Identify which cell holds the provided text, then report its (x, y) central coordinate. 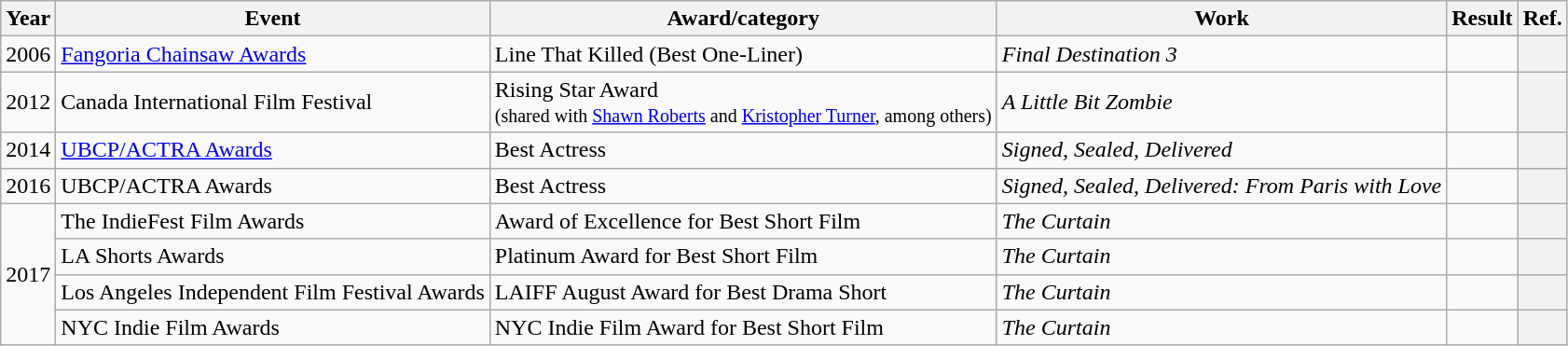
2017 (28, 274)
LAIFF August Award for Best Drama Short (743, 292)
Result (1482, 19)
Award of Excellence for Best Short Film (743, 221)
Final Destination 3 (1221, 54)
Signed, Sealed, Delivered (1221, 150)
Canada International Film Festival (272, 103)
Event (272, 19)
LA Shorts Awards (272, 256)
NYC Indie Film Award for Best Short Film (743, 327)
NYC Indie Film Awards (272, 327)
Platinum Award for Best Short Film (743, 256)
2016 (28, 186)
Year (28, 19)
2012 (28, 103)
Rising Star Award(shared with Shawn Roberts and Kristopher Turner, among others) (743, 103)
Ref. (1542, 19)
Line That Killed (Best One-Liner) (743, 54)
Los Angeles Independent Film Festival Awards (272, 292)
Work (1221, 19)
A Little Bit Zombie (1221, 103)
The IndieFest Film Awards (272, 221)
2014 (28, 150)
Award/category (743, 19)
2006 (28, 54)
Fangoria Chainsaw Awards (272, 54)
Signed, Sealed, Delivered: From Paris with Love (1221, 186)
